For the text-containing cell, return its midpoint in [x, y] coordinate format. 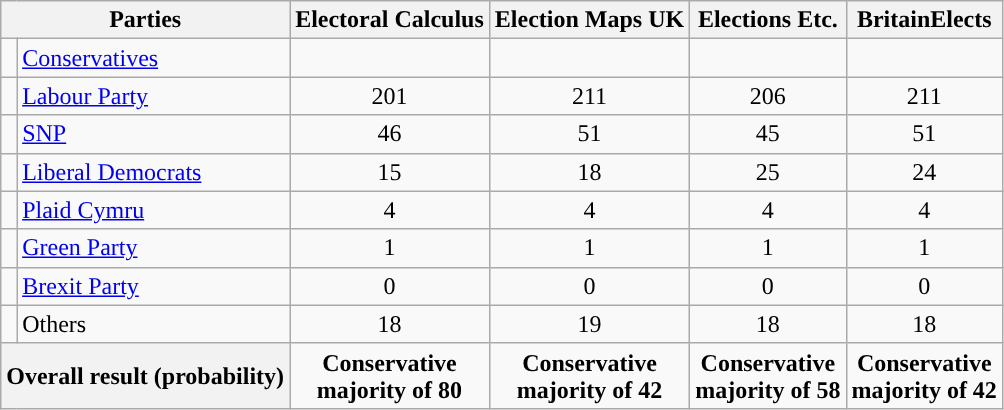
46 [390, 134]
Elections Etc. [768, 20]
25 [768, 172]
Labour Party [154, 96]
Overall result (probability) [146, 376]
Others [154, 324]
Plaid Cymru [154, 210]
Conservative majority of 80 [390, 376]
15 [390, 172]
Conservative majority of 58 [768, 376]
201 [390, 96]
206 [768, 96]
Conservatives [154, 58]
19 [589, 324]
Green Party [154, 248]
Liberal Democrats [154, 172]
Electoral Calculus [390, 20]
45 [768, 134]
24 [924, 172]
Parties [146, 20]
Brexit Party [154, 286]
Election Maps UK [589, 20]
SNP [154, 134]
BritainElects [924, 20]
